Return the [X, Y] coordinate for the center point of the cell that contains the specified text.  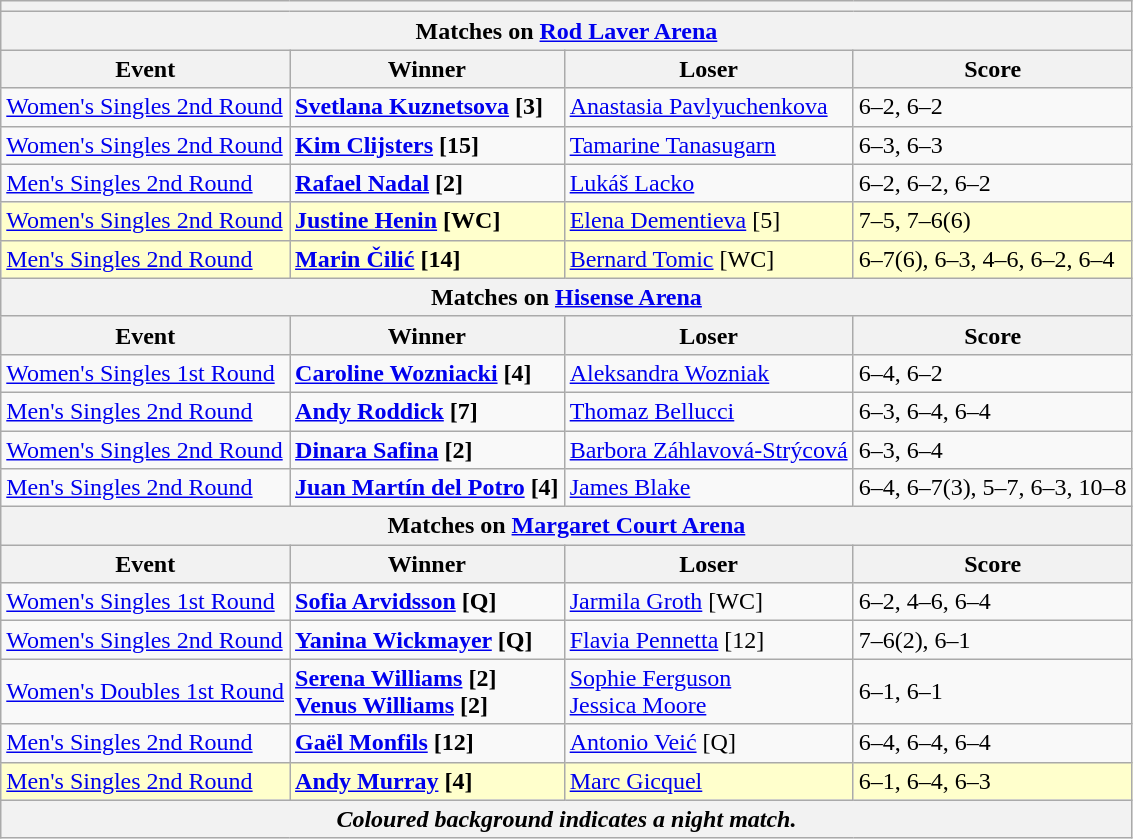
7–5, 7–6(6) [992, 221]
6–1, 6–1 [992, 692]
6–4, 6–4, 6–4 [992, 743]
Anastasia Pavlyuchenkova [708, 107]
Rafael Nadal [2] [428, 183]
James Blake [708, 488]
6–7(6), 6–3, 4–6, 6–2, 6–4 [992, 259]
Kim Clijsters [15] [428, 145]
Sofia Arvidsson [Q] [428, 602]
Gaël Monfils [12] [428, 743]
Caroline Wozniacki [4] [428, 373]
Matches on Margaret Court Arena [566, 526]
7–6(2), 6–1 [992, 640]
Matches on Rod Laver Arena [566, 31]
6–4, 6–2 [992, 373]
6–3, 6–4 [992, 449]
Serena Williams [2] Venus Williams [2] [428, 692]
6–2, 6–2, 6–2 [992, 183]
6–2, 4–6, 6–4 [992, 602]
Juan Martín del Potro [4] [428, 488]
Antonio Veić [Q] [708, 743]
Coloured background indicates a night match. [566, 819]
Flavia Pennetta [12] [708, 640]
6–4, 6–7(3), 5–7, 6–3, 10–8 [992, 488]
Marc Gicquel [708, 781]
Sophie Ferguson Jessica Moore [708, 692]
Yanina Wickmayer [Q] [428, 640]
Women's Doubles 1st Round [146, 692]
Dinara Safina [2] [428, 449]
6–3, 6–4, 6–4 [992, 411]
6–1, 6–4, 6–3 [992, 781]
Andy Roddick [7] [428, 411]
Lukáš Lacko [708, 183]
Jarmila Groth [WC] [708, 602]
Svetlana Kuznetsova [3] [428, 107]
6–2, 6–2 [992, 107]
Barbora Záhlavová-Strýcová [708, 449]
Matches on Hisense Arena [566, 297]
Thomaz Bellucci [708, 411]
Andy Murray [4] [428, 781]
Justine Henin [WC] [428, 221]
6–3, 6–3 [992, 145]
Elena Dementieva [5] [708, 221]
Tamarine Tanasugarn [708, 145]
Aleksandra Wozniak [708, 373]
Bernard Tomic [WC] [708, 259]
Marin Čilić [14] [428, 259]
